Determine the [x, y] coordinate at the center of the cell enclosing the given text.  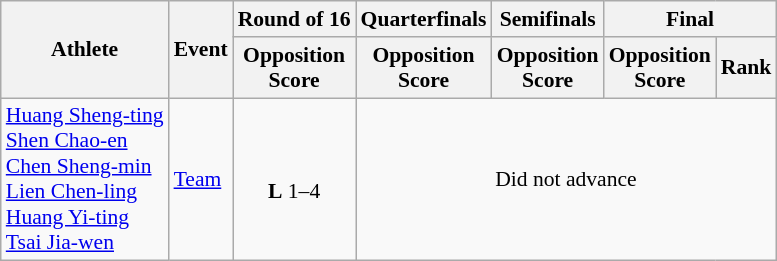
Round of 16 [294, 19]
Semifinals [548, 19]
Final [690, 19]
Did not advance [566, 180]
Rank [746, 68]
Team [201, 180]
Huang Sheng-tingShen Chao-enChen Sheng-minLien Chen-lingHuang Yi-tingTsai Jia-wen [85, 180]
Quarterfinals [424, 19]
Athlete [85, 50]
L 1–4 [294, 180]
Event [201, 50]
